Provide the [X, Y] coordinate of the cell's center where the given text is located.  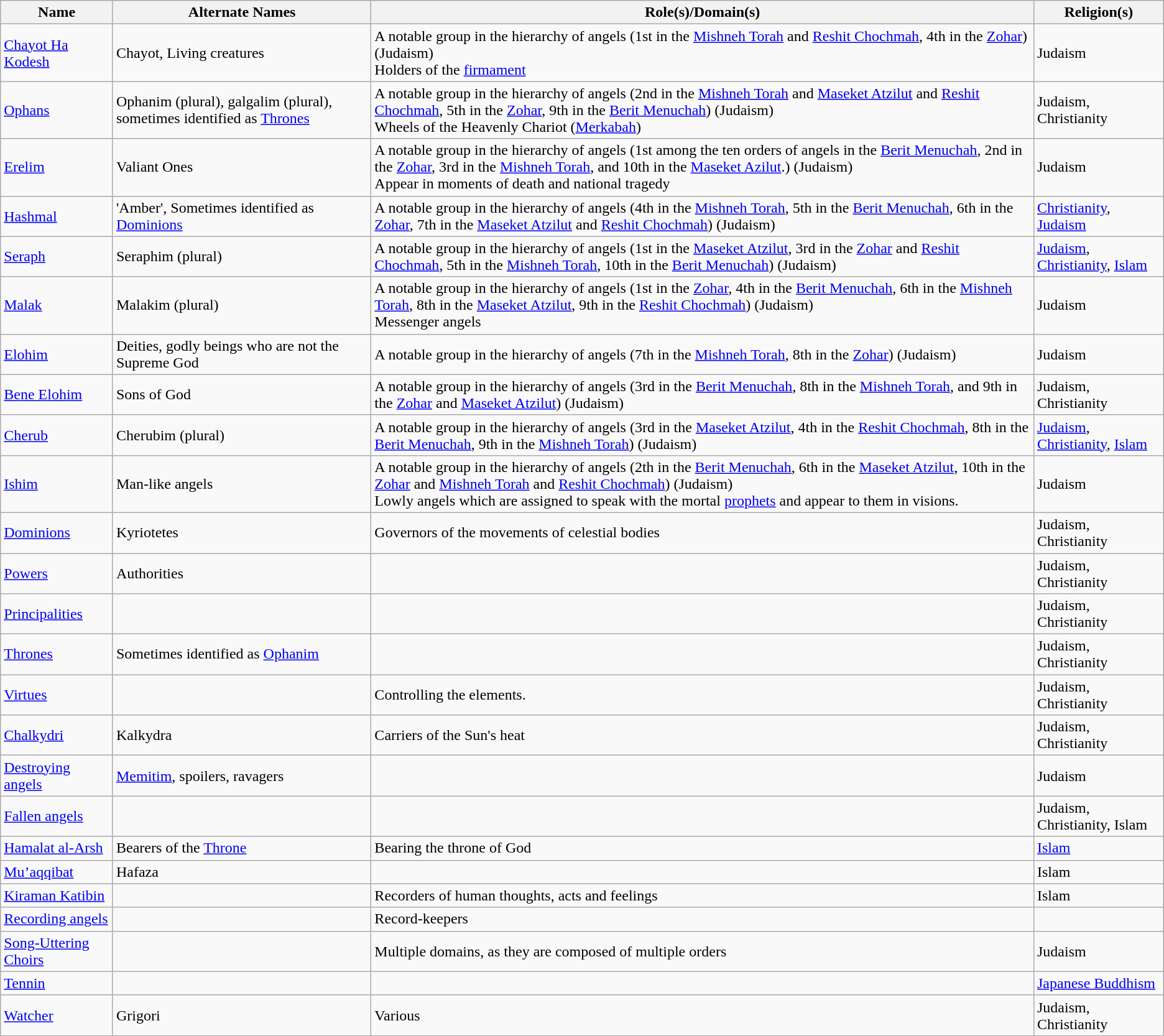
Cherub [57, 435]
Kyriotetes [241, 532]
Multiple domains, as they are composed of multiple orders [703, 951]
Memitim, spoilers, ravagers [241, 776]
Bene Elohim [57, 394]
Chayot, Living creatures [241, 53]
Chalkydri [57, 735]
Malakim (plural) [241, 305]
Recorders of human thoughts, acts and feelings [703, 895]
Valiant Ones [241, 167]
Ophans [57, 110]
Governors of the movements of celestial bodies [703, 532]
Hafaza [241, 872]
Bearers of the Throne [241, 848]
Man-like angels [241, 484]
Japanese Buddhism [1098, 983]
Controlling the elements. [703, 695]
Erelim [57, 167]
Kiraman Katibin [57, 895]
Song-Uttering Choirs [57, 951]
Sometimes identified as Ophanim [241, 654]
Seraphim (plural) [241, 256]
Ophanim (plural), galgalim (plural), sometimes identified as Thrones [241, 110]
Virtues [57, 695]
Tennin [57, 983]
Principalities [57, 614]
Cherubim (plural) [241, 435]
Sons of God [241, 394]
A notable group in the hierarchy of angels (1st in the Mishneh Torah and Reshit Chochmah, 4th in the Zohar) (Judaism)Holders of the firmament [703, 53]
Chayot Ha Kodesh [57, 53]
Recording angels [57, 919]
Elohim [57, 354]
Kalkydra [241, 735]
Christianity, Judaism [1098, 216]
Alternate Names [241, 12]
Various [703, 1015]
A notable group in the hierarchy of angels (3rd in the Berit Menuchah, 8th in the Mishneh Torah, and 9th in the Zohar and Maseket Atzilut) (Judaism) [703, 394]
Record-keepers [703, 919]
Destroying angels [57, 776]
Powers [57, 573]
Authorities [241, 573]
Name [57, 12]
A notable group in the hierarchy of angels (7th in the Mishneh Torah, 8th in the Zohar) (Judaism) [703, 354]
Ishim [57, 484]
Bearing the throne of God [703, 848]
Mu’aqqibat [57, 872]
Thrones [57, 654]
Malak [57, 305]
Fallen angels [57, 816]
Carriers of the Sun's heat [703, 735]
Seraph [57, 256]
Hashmal [57, 216]
Hamalat al-Arsh [57, 848]
Deities, godly beings who are not the Supreme God [241, 354]
Role(s)/Domain(s) [703, 12]
Grigori [241, 1015]
'Amber', Sometimes identified as Dominions [241, 216]
Dominions [57, 532]
Watcher [57, 1015]
Religion(s) [1098, 12]
